Return the [x, y] coordinate for the center point of the cell that contains the specified text.  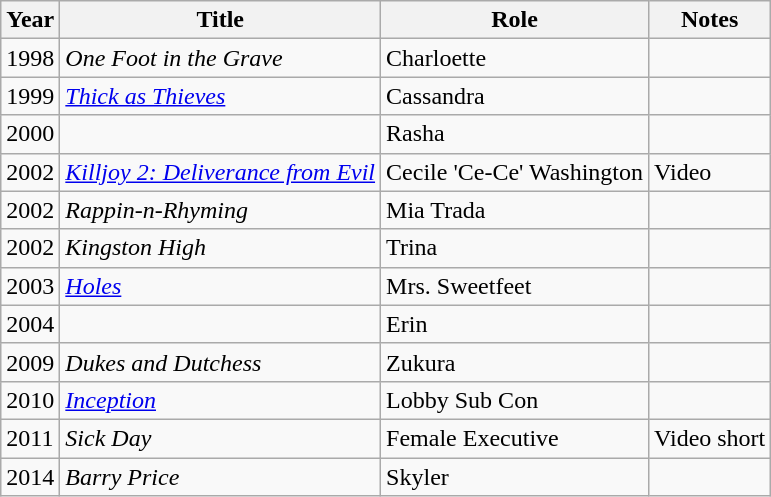
Video short [710, 438]
Rappin-n-Rhyming [220, 210]
Title [220, 20]
Cecile 'Ce-Ce' Washington [515, 172]
2010 [30, 400]
Lobby Sub Con [515, 400]
Thick as Thieves [220, 96]
Dukes and Dutchess [220, 362]
Barry Price [220, 477]
2011 [30, 438]
Trina [515, 248]
2003 [30, 286]
Notes [710, 20]
1998 [30, 58]
Erin [515, 324]
Skyler [515, 477]
2000 [30, 134]
Female Executive [515, 438]
Killjoy 2: Deliverance from Evil [220, 172]
2004 [30, 324]
Year [30, 20]
Mrs. Sweetfeet [515, 286]
Sick Day [220, 438]
Charloette [515, 58]
2014 [30, 477]
Rasha [515, 134]
Mia Trada [515, 210]
Holes [220, 286]
Video [710, 172]
Kingston High [220, 248]
1999 [30, 96]
Role [515, 20]
One Foot in the Grave [220, 58]
Zukura [515, 362]
Cassandra [515, 96]
Inception [220, 400]
2009 [30, 362]
